From the cell containing the given text, extract its center point as (x, y) coordinate. 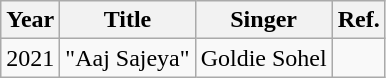
Year (30, 20)
Ref. (358, 20)
Title (128, 20)
2021 (30, 58)
"Aaj Sajeya" (128, 58)
Goldie Sohel (264, 58)
Singer (264, 20)
